Output the [x, y] coordinate of the center of the cell containing the given text.  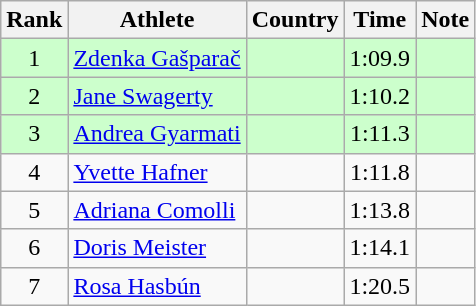
1:14.1 [380, 248]
Jane Swagerty [157, 96]
Zdenka Gašparač [157, 58]
Athlete [157, 20]
6 [34, 248]
Doris Meister [157, 248]
1:13.8 [380, 210]
7 [34, 286]
Rank [34, 20]
4 [34, 172]
3 [34, 134]
Country [295, 20]
Adriana Comolli [157, 210]
1:11.8 [380, 172]
1:10.2 [380, 96]
2 [34, 96]
1:09.9 [380, 58]
5 [34, 210]
Rosa Hasbún [157, 286]
Andrea Gyarmati [157, 134]
1:20.5 [380, 286]
1 [34, 58]
Note [446, 20]
Yvette Hafner [157, 172]
1:11.3 [380, 134]
Time [380, 20]
